From the cell containing the given text, extract its center point as [x, y] coordinate. 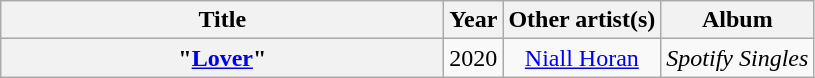
Year [474, 20]
Other artist(s) [582, 20]
Album [738, 20]
Title [222, 20]
"Lover" [222, 58]
Niall Horan [582, 58]
Spotify Singles [738, 58]
2020 [474, 58]
